Capture the cell that displays the provided text and extract its (x, y) central coordinate. 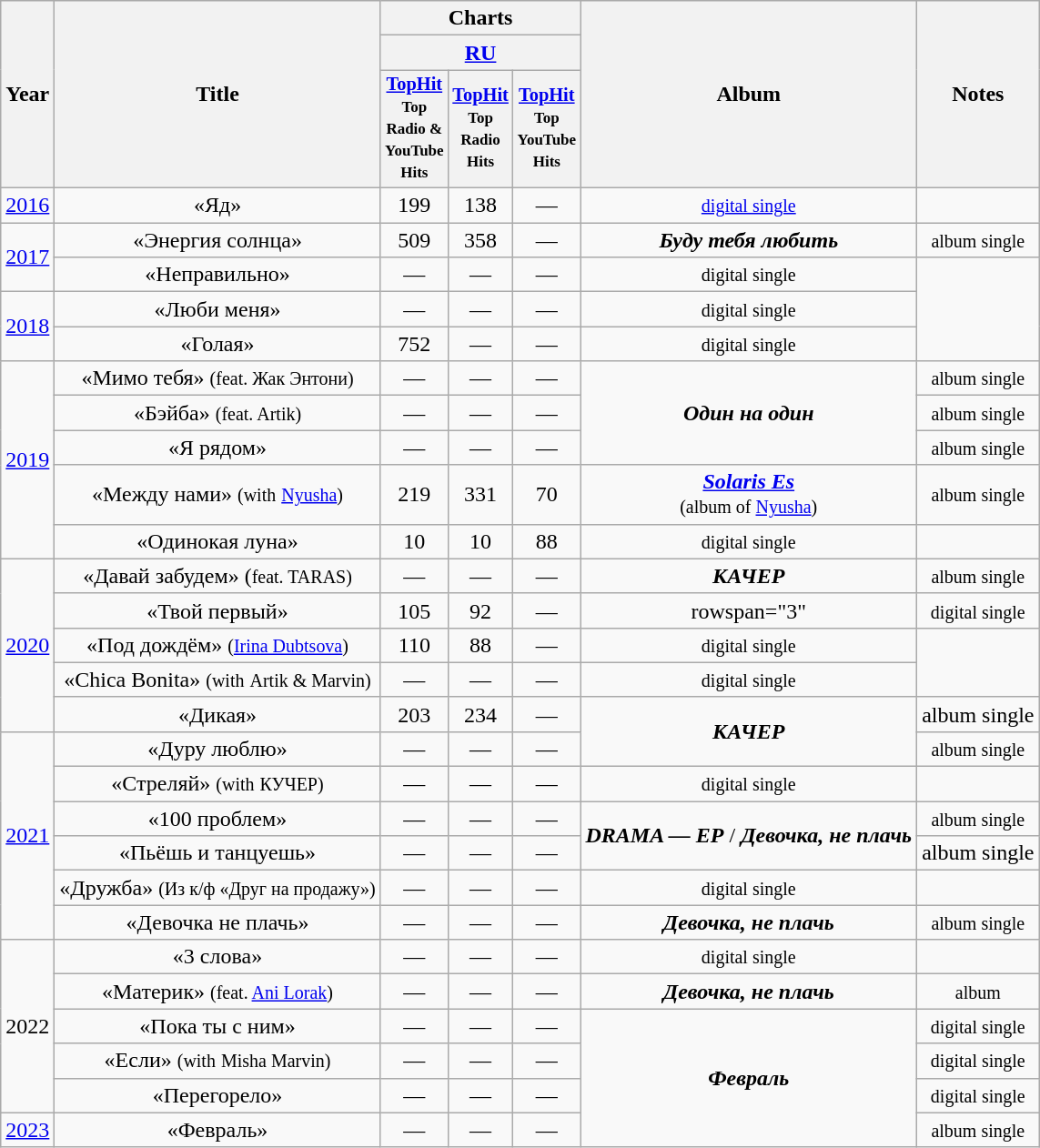
70 (547, 495)
TopHitTop Radio Hits (480, 129)
2017 (27, 257)
«Chica Bonita» (with Artik & Marvin) (217, 680)
Notes (978, 95)
2023 (27, 1130)
«Неправильно» (217, 275)
2021 (27, 835)
«Мимо тебя» (feat. Жак Энтони) (217, 378)
110 (414, 645)
752 (414, 344)
«Пьёшь и танцуешь» (217, 853)
«Голая» (217, 344)
«Бэйба» (feat. Artik) (217, 413)
358 (480, 240)
509 (414, 240)
«Одинокая луна» (217, 541)
Февраль (749, 1078)
2019 (27, 460)
105 (414, 610)
Буду тебя любить (749, 240)
«Стреляй» (with КУЧЕР) (217, 784)
«Февраль» (217, 1130)
«Дуру люблю» (217, 749)
rowspan="3" (749, 610)
«Дружба» (Из к/ф «Друг на продажу») (217, 888)
203 (414, 714)
«Перегорело» (217, 1095)
«Материк» (feat. Ani Lorak) (217, 992)
Title (217, 95)
«Яд» (217, 206)
TopHitTop Radio & YouTube Hits (414, 129)
2022 (27, 1026)
«Люби меня» (217, 309)
RU (480, 53)
2016 (27, 206)
«Пока ты с ним» (217, 1026)
219 (414, 495)
199 (414, 206)
«Я рядом» (217, 448)
«Если» (with Misha Marvin) (217, 1061)
«Между нами» (with Nyusha) (217, 495)
Solaris Es (album of Nyusha) (749, 495)
2018 (27, 327)
«Дикая» (217, 714)
92 (480, 610)
234 (480, 714)
138 (480, 206)
Один на один (749, 413)
«Под дождём» (Irina Dubtsova) (217, 645)
DRAMA ― EP / Девочка, не плачь (749, 836)
«3 слова» (217, 957)
TopHitTop YouTube Hits (547, 129)
«Давай забудем» (feat. TARAS) (217, 576)
«100 проблем» (217, 819)
«Твой первый» (217, 610)
Album (749, 95)
2020 (27, 645)
album (978, 992)
Year (27, 95)
«Девочка не плачь» (217, 922)
331 (480, 495)
Charts (480, 18)
«Энергия солнца» (217, 240)
